Identify which cell holds the provided text, then report its [X, Y] central coordinate. 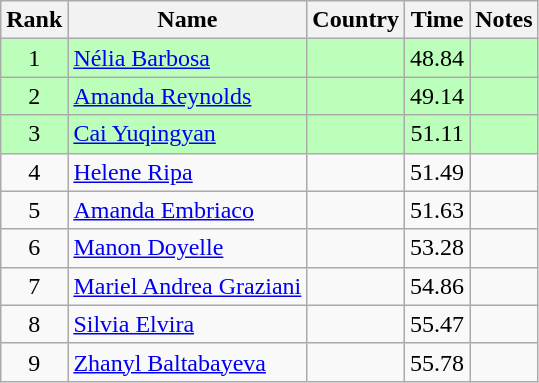
51.11 [438, 134]
3 [34, 134]
Notes [504, 20]
Amanda Embriaco [188, 210]
Time [438, 20]
9 [34, 362]
55.47 [438, 324]
51.63 [438, 210]
4 [34, 172]
5 [34, 210]
Country [356, 20]
53.28 [438, 248]
55.78 [438, 362]
Name [188, 20]
Rank [34, 20]
2 [34, 96]
Manon Doyelle [188, 248]
Nélia Barbosa [188, 58]
Helene Ripa [188, 172]
Amanda Reynolds [188, 96]
54.86 [438, 286]
1 [34, 58]
Silvia Elvira [188, 324]
8 [34, 324]
Zhanyl Baltabayeva [188, 362]
Cai Yuqingyan [188, 134]
Mariel Andrea Graziani [188, 286]
7 [34, 286]
48.84 [438, 58]
49.14 [438, 96]
51.49 [438, 172]
6 [34, 248]
